Locate the cell with the specified text and output its [X, Y] center coordinate. 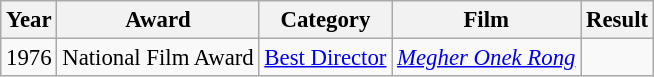
Best Director [326, 58]
Result [618, 20]
Film [486, 20]
Megher Onek Rong [486, 58]
Award [158, 20]
National Film Award [158, 58]
1976 [29, 58]
Category [326, 20]
Year [29, 20]
